Pinpoint the cell where the given text exists, returning its [X, Y] midpoint coordinate. 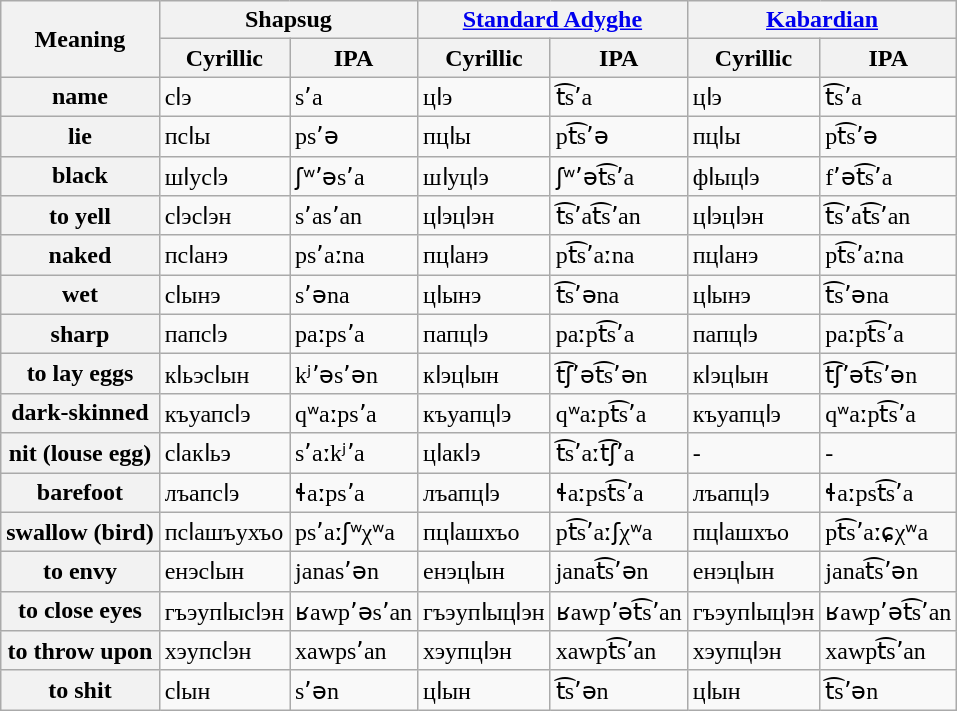
Shapsug [288, 20]
шӏуцӏэ [484, 176]
janasʼən [354, 572]
swallow (bird) [80, 532]
to shit [80, 690]
nit (louse egg) [80, 453]
pt͡sʼaːɕχʷa [888, 532]
sʼəna [354, 295]
ʁawpʼəsʼan [354, 611]
Meaning [80, 39]
папсӏэ [224, 334]
kʲʼəsʼən [354, 374]
гъэупӏысӏэн [224, 611]
шӏусӏэ [224, 176]
dark-skinned [80, 413]
енэсӏын [224, 572]
to lay eggs [80, 374]
xawpsʼan [354, 651]
сӏэ [224, 97]
сӏынэ [224, 295]
black [80, 176]
barefoot [80, 492]
pt͡sʼaːʃχʷa [618, 532]
qʷaːpsʼa [354, 413]
paːpsʼa [354, 334]
to close eyes [80, 611]
лъапсӏэ [224, 492]
t͡sʼaːt͡ʃʼa [618, 453]
цӏакӏэ [484, 453]
to yell [80, 216]
сӏэсӏэн [224, 216]
хэупсӏэн [224, 651]
ɬaːpsʼa [354, 492]
name [80, 97]
сӏын [224, 690]
ʃʷʼəsʼa [354, 176]
къуапсӏэ [224, 413]
sʼaːkʲʼa [354, 453]
сӏакӏьэ [224, 453]
sharp [80, 334]
wet [80, 295]
lie [80, 136]
to throw upon [80, 651]
ʃʷʼət͡sʼa [618, 176]
sʼa [354, 97]
псӏы [224, 136]
psʼə [354, 136]
psʼaːʃʷχʷa [354, 532]
naked [80, 255]
Kabardian [822, 20]
псӏанэ [224, 255]
to envy [80, 572]
Standard Adyghe [553, 20]
sʼən [354, 690]
psʼaːna [354, 255]
fʼət͡sʼa [888, 176]
фӏыцӏэ [754, 176]
псӏашъухъо [224, 532]
кӏьэсӏын [224, 374]
sʼasʼan [354, 216]
